Find where the given text appears and provide that cell's center as (x, y) coordinate. 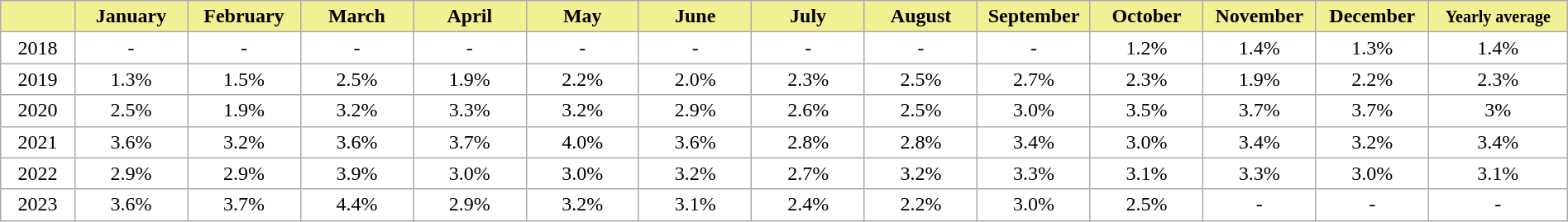
2.0% (695, 79)
3.5% (1146, 111)
April (470, 17)
1.5% (244, 79)
March (356, 17)
July (808, 17)
October (1146, 17)
2022 (38, 173)
4.4% (356, 205)
1.2% (1146, 48)
May (582, 17)
June (695, 17)
2020 (38, 111)
September (1034, 17)
Yearly average (1498, 17)
3% (1498, 111)
4.0% (582, 142)
2018 (38, 48)
3.9% (356, 173)
August (920, 17)
2.6% (808, 111)
January (131, 17)
2.4% (808, 205)
2023 (38, 205)
November (1260, 17)
December (1372, 17)
February (244, 17)
2019 (38, 79)
2021 (38, 142)
